Find where the given text appears and provide that cell's center as [X, Y] coordinate. 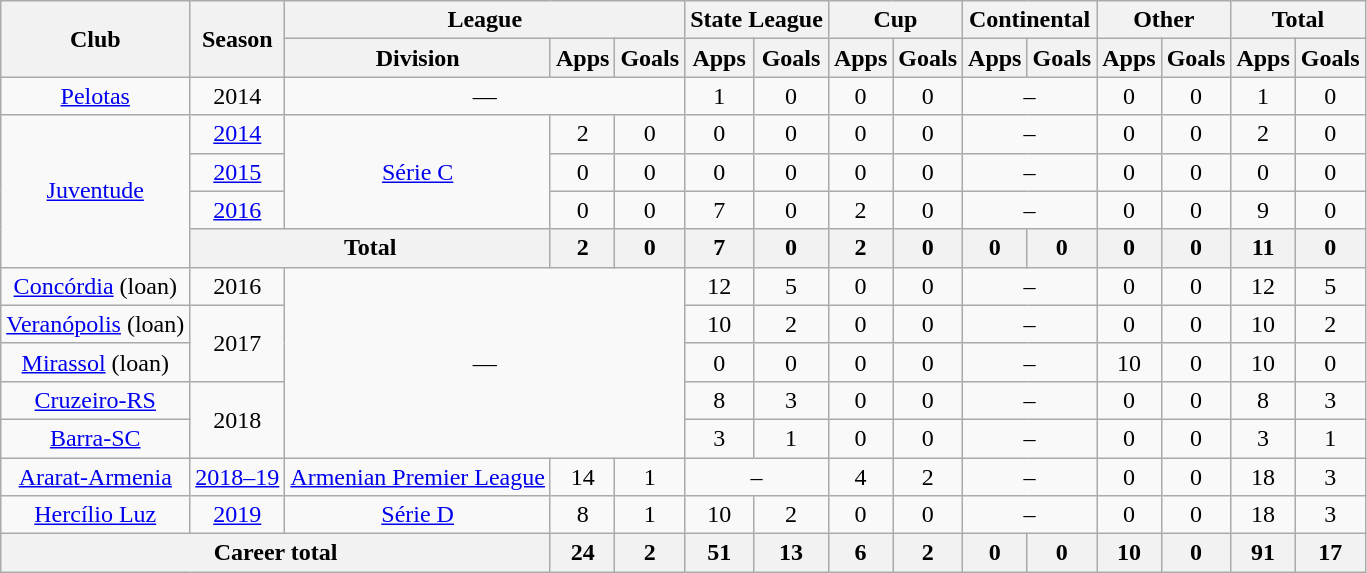
Concórdia (loan) [96, 286]
Série C [418, 172]
Continental [1030, 20]
Cup [895, 20]
2015 [238, 172]
Pelotas [96, 96]
9 [1263, 210]
Other [1164, 20]
Division [418, 58]
Cruzeiro-RS [96, 400]
Mirassol (loan) [96, 362]
2018–19 [238, 477]
24 [582, 553]
State League [757, 20]
Hercílio Luz [96, 515]
91 [1263, 553]
Série D [418, 515]
Club [96, 39]
Armenian Premier League [418, 477]
Career total [276, 553]
14 [582, 477]
2018 [238, 419]
Veranópolis (loan) [96, 324]
Season [238, 39]
Ararat-Armenia [96, 477]
Juventude [96, 191]
13 [792, 553]
51 [720, 553]
6 [860, 553]
Barra-SC [96, 438]
11 [1263, 248]
17 [1330, 553]
2017 [238, 343]
2019 [238, 515]
League [485, 20]
4 [860, 477]
